Pinpoint the cell where the given text exists, returning its [x, y] midpoint coordinate. 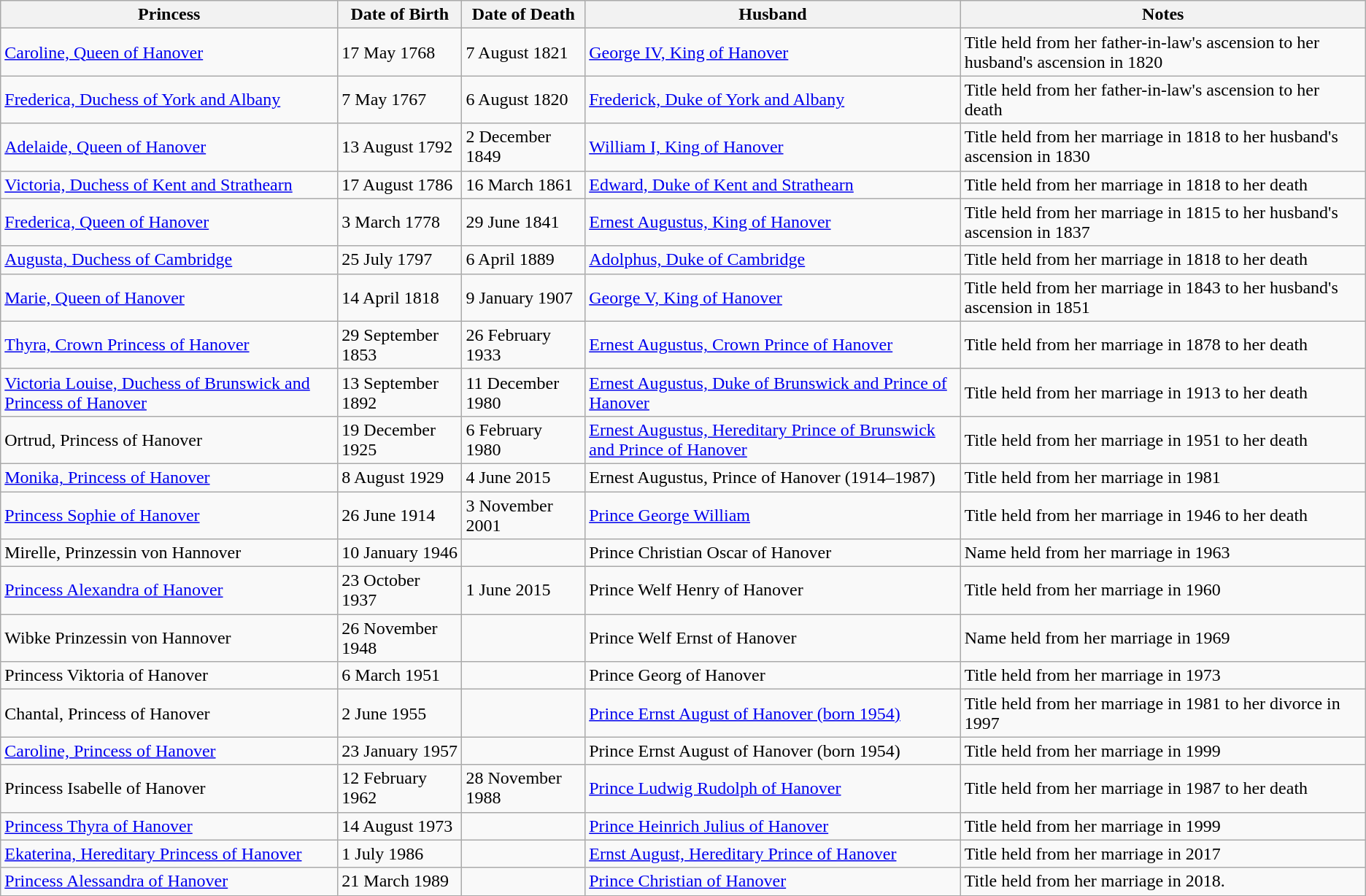
William I, King of Hanover [773, 147]
Ernest Augustus, Prince of Hanover (1914–1987) [773, 477]
Prince Heinrich Julius of Hanover [773, 826]
25 July 1797 [400, 260]
Ernest Augustus, Crown Prince of Hanover [773, 344]
Ernest Augustus, Hereditary Prince of Brunswick and Prince of Hanover [773, 439]
George V, King of Hanover [773, 298]
Husband [773, 15]
Wibke Prinzessin von Hannover [169, 638]
16 March 1861 [524, 185]
Ortrud, Princess of Hanover [169, 439]
6 August 1820 [524, 99]
Name held from her marriage in 1963 [1163, 553]
17 August 1786 [400, 185]
Thyra, Crown Princess of Hanover [169, 344]
Frederica, Queen of Hanover [169, 222]
23 January 1957 [400, 751]
3 November 2001 [524, 515]
28 November 1988 [524, 788]
Monika, Princess of Hanover [169, 477]
Ernst August, Hereditary Prince of Hanover [773, 854]
19 December 1925 [400, 439]
Princess Alexandra of Hanover [169, 591]
Prince Christian Oscar of Hanover [773, 553]
Title held from her marriage in 1818 to her husband's ascension in 1830 [1163, 147]
2 June 1955 [400, 714]
Date of Birth [400, 15]
Title held from her marriage in 1913 to her death [1163, 393]
Caroline, Queen of Hanover [169, 53]
Title held from her marriage in 1987 to her death [1163, 788]
3 March 1778 [400, 222]
Title held from her marriage in 1843 to her husband's ascension in 1851 [1163, 298]
13 August 1792 [400, 147]
Title held from her marriage in 1878 to her death [1163, 344]
Prince Christian of Hanover [773, 881]
9 January 1907 [524, 298]
6 March 1951 [400, 676]
Title held from her marriage in 1981 [1163, 477]
7 May 1767 [400, 99]
Augusta, Duchess of Cambridge [169, 260]
Prince Welf Ernst of Hanover [773, 638]
Prince Ludwig Rudolph of Hanover [773, 788]
Title held from her father-in-law's ascension to her death [1163, 99]
Caroline, Princess of Hanover [169, 751]
8 August 1929 [400, 477]
Princess Thyra of Hanover [169, 826]
Ekaterina, Hereditary Princess of Hanover [169, 854]
Prince Welf Henry of Hanover [773, 591]
11 December 1980 [524, 393]
Ernest Augustus, King of Hanover [773, 222]
Frederica, Duchess of York and Albany [169, 99]
1 June 2015 [524, 591]
6 February 1980 [524, 439]
Title held from her marriage in 2018. [1163, 881]
Title held from her marriage in 1951 to her death [1163, 439]
2 December 1849 [524, 147]
26 November 1948 [400, 638]
Princess Isabelle of Hanover [169, 788]
29 June 1841 [524, 222]
Princess Sophie of Hanover [169, 515]
26 February 1933 [524, 344]
Title held from her marriage in 1946 to her death [1163, 515]
14 August 1973 [400, 826]
Marie, Queen of Hanover [169, 298]
13 September 1892 [400, 393]
Princess Alessandra of Hanover [169, 881]
29 September 1853 [400, 344]
1 July 1986 [400, 854]
Title held from her marriage in 1815 to her husband's ascension in 1837 [1163, 222]
Title held from her marriage in 1960 [1163, 591]
Adelaide, Queen of Hanover [169, 147]
12 February 1962 [400, 788]
4 June 2015 [524, 477]
14 April 1818 [400, 298]
George IV, King of Hanover [773, 53]
Chantal, Princess of Hanover [169, 714]
6 April 1889 [524, 260]
Notes [1163, 15]
21 March 1989 [400, 881]
Title held from her marriage in 1973 [1163, 676]
Edward, Duke of Kent and Strathearn [773, 185]
Ernest Augustus, Duke of Brunswick and Prince of Hanover [773, 393]
7 August 1821 [524, 53]
Victoria Louise, Duchess of Brunswick and Princess of Hanover [169, 393]
Title held from her marriage in 2017 [1163, 854]
17 May 1768 [400, 53]
Prince Georg of Hanover [773, 676]
Name held from her marriage in 1969 [1163, 638]
Date of Death [524, 15]
Adolphus, Duke of Cambridge [773, 260]
Mirelle, Prinzessin von Hannover [169, 553]
Victoria, Duchess of Kent and Strathearn [169, 185]
Title held from her marriage in 1981 to her divorce in 1997 [1163, 714]
Prince George William [773, 515]
Frederick, Duke of York and Albany [773, 99]
Title held from her father-in-law's ascension to her husband's ascension in 1820 [1163, 53]
Princess Viktoria of Hanover [169, 676]
26 June 1914 [400, 515]
23 October 1937 [400, 591]
Princess [169, 15]
10 January 1946 [400, 553]
